Locate the cell with the specified text and output its [x, y] center coordinate. 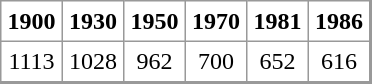
1113 [32, 62]
1950 [155, 21]
616 [339, 62]
1970 [216, 21]
962 [155, 62]
652 [278, 62]
1028 [93, 62]
1986 [339, 21]
1930 [93, 21]
1900 [32, 21]
700 [216, 62]
1981 [278, 21]
